Detect which cell encompasses the target text, then output its (X, Y) center coordinate. 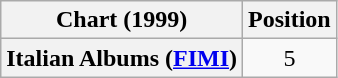
Italian Albums (FIMI) (122, 58)
Chart (1999) (122, 20)
5 (290, 58)
Position (290, 20)
